Scan for the cell matching the given text and deliver its (x, y) coordinate at center. 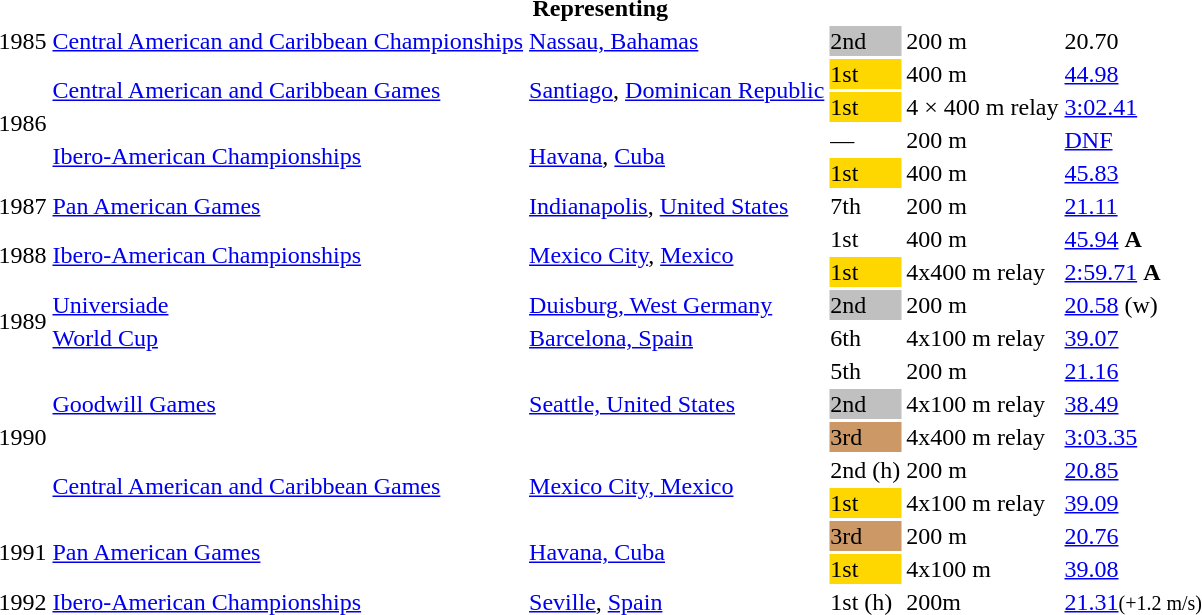
World Cup (288, 338)
Indianapolis, United States (677, 206)
4x100 m (982, 569)
— (866, 140)
Goodwill Games (288, 404)
Duisburg, West Germany (677, 305)
Seattle, United States (677, 404)
Santiago, Dominican Republic (677, 90)
4 × 400 m relay (982, 107)
7th (866, 206)
Universiade (288, 305)
Barcelona, Spain (677, 338)
Central American and Caribbean Championships (288, 41)
Nassau, Bahamas (677, 41)
2nd (h) (866, 470)
6th (866, 338)
5th (866, 371)
